Pinpoint the cell where the given text exists, returning its (X, Y) midpoint coordinate. 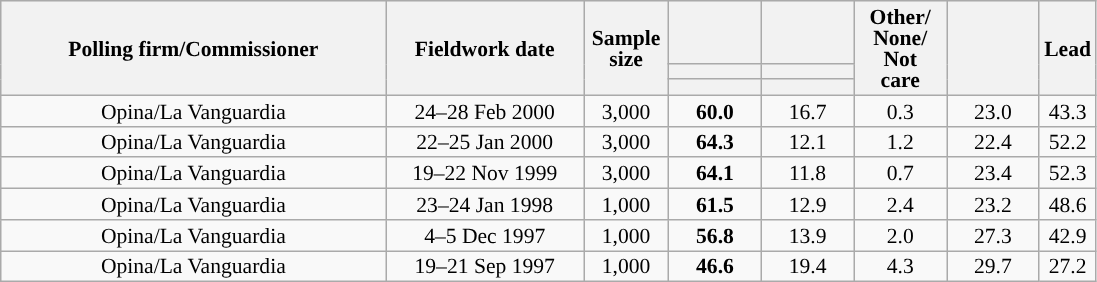
52.3 (1068, 174)
23.4 (992, 174)
24–28 Feb 2000 (485, 110)
2.0 (900, 236)
0.3 (900, 110)
12.1 (808, 142)
60.0 (716, 110)
19.4 (808, 266)
27.2 (1068, 266)
27.3 (992, 236)
61.5 (716, 204)
4.3 (900, 266)
48.6 (1068, 204)
23.2 (992, 204)
1.2 (900, 142)
52.2 (1068, 142)
19–22 Nov 1999 (485, 174)
Fieldwork date (485, 48)
22–25 Jan 2000 (485, 142)
29.7 (992, 266)
43.3 (1068, 110)
42.9 (1068, 236)
Sample size (626, 48)
23.0 (992, 110)
12.9 (808, 204)
19–21 Sep 1997 (485, 266)
23–24 Jan 1998 (485, 204)
Other/None/Notcare (900, 48)
11.8 (808, 174)
Polling firm/Commissioner (194, 48)
4–5 Dec 1997 (485, 236)
56.8 (716, 236)
2.4 (900, 204)
Lead (1068, 48)
13.9 (808, 236)
22.4 (992, 142)
16.7 (808, 110)
0.7 (900, 174)
46.6 (716, 266)
64.1 (716, 174)
64.3 (716, 142)
